Scan for the cell matching the given text and deliver its [X, Y] coordinate at center. 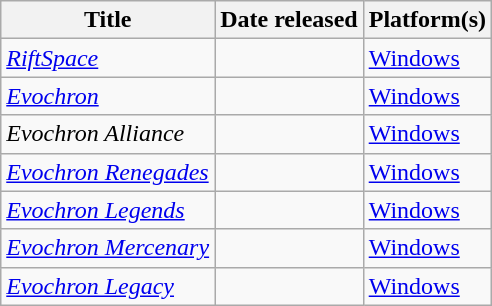
Evochron Legends [108, 210]
Evochron Mercenary [108, 248]
Title [108, 20]
Evochron Alliance [108, 134]
RiftSpace [108, 58]
Date released [290, 20]
Evochron Renegades [108, 172]
Evochron [108, 96]
Platform(s) [427, 20]
Evochron Legacy [108, 286]
